Provide the [x, y] coordinate of the cell's center where the given text is located.  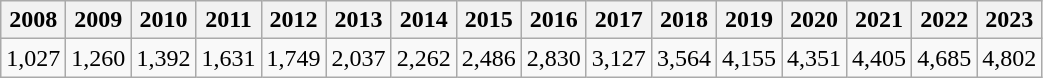
2016 [554, 20]
4,685 [944, 58]
2009 [98, 20]
2013 [358, 20]
1,260 [98, 58]
2020 [814, 20]
2,262 [424, 58]
2019 [748, 20]
2,486 [488, 58]
2015 [488, 20]
1,392 [164, 58]
4,405 [880, 58]
2,830 [554, 58]
2023 [1010, 20]
1,749 [294, 58]
2010 [164, 20]
4,802 [1010, 58]
1,631 [228, 58]
2014 [424, 20]
1,027 [34, 58]
2021 [880, 20]
2008 [34, 20]
2018 [684, 20]
2017 [618, 20]
4,351 [814, 58]
3,127 [618, 58]
2011 [228, 20]
2012 [294, 20]
3,564 [684, 58]
2022 [944, 20]
4,155 [748, 58]
2,037 [358, 58]
